Determine the [x, y] coordinate at the center of the cell enclosing the given text.  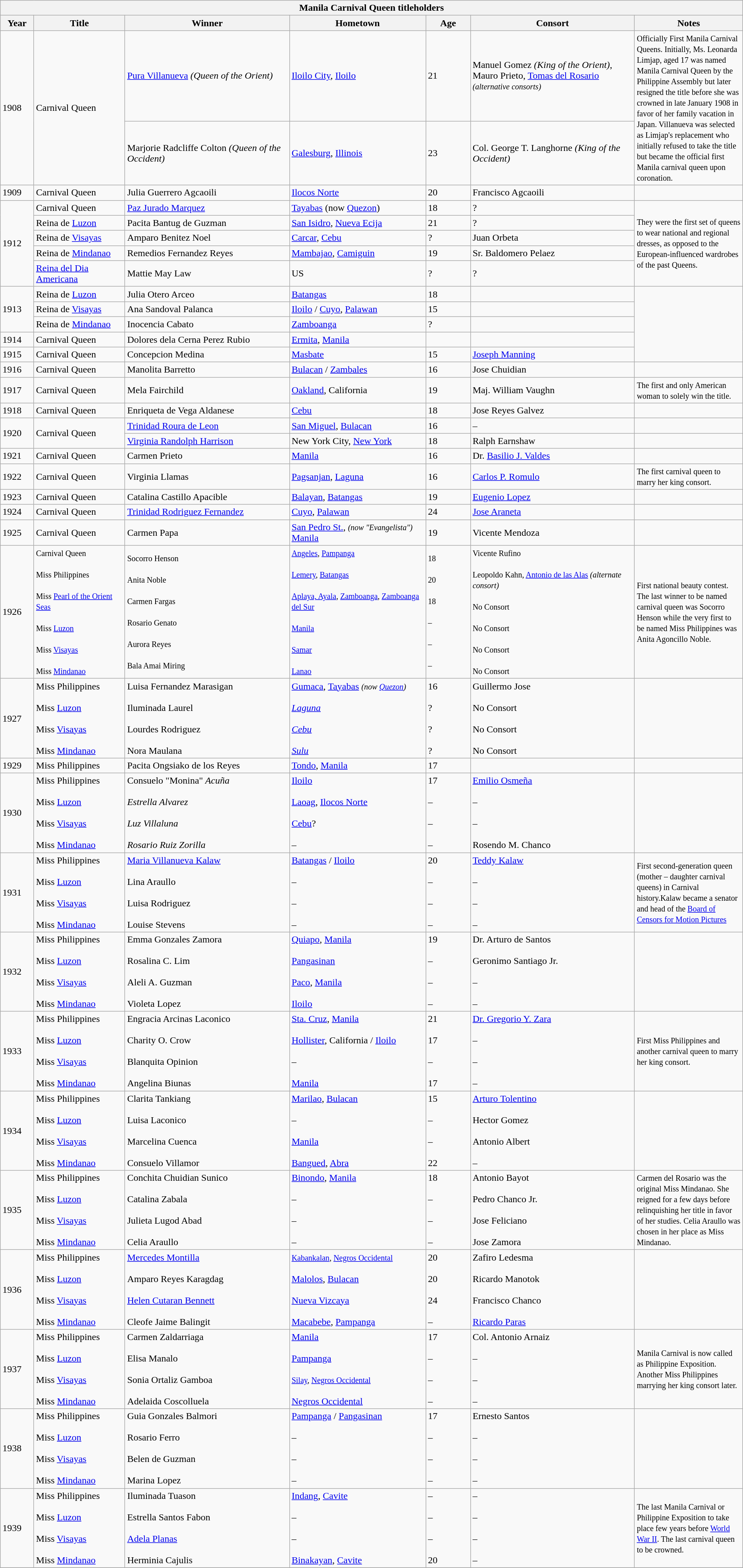
Arturo Tolentino Hector Gomez Antonio Albert – [552, 1131]
Engracia Arcinas Laconico Charity O. Crow Blanquita Opinion Angelina Biunas [207, 1051]
New York City, New York [358, 441]
21 17 – 17 [448, 1051]
First Miss Philippines and another carnival queen to marry her king consort. [689, 1051]
1938 [17, 1448]
Consort [552, 23]
Julia Guerrero Agcaoili [207, 193]
Ernesto Santos – – – [552, 1448]
Virginia Llamas [207, 477]
Pacita Ongsiako de los Reyes [207, 765]
– [552, 426]
1931 [17, 892]
1916 [17, 370]
Notes [689, 23]
Dr. Basilio J. Valdes [552, 456]
1912 [17, 243]
1915 [17, 355]
1908 [17, 108]
Pampanga / Pangasinan – – – [358, 1448]
Title [79, 23]
Carmen Zaldarriaga Elisa Manalo Sonia Ortaliz Gamboa Adelaida Coscolluela [207, 1369]
1929 [17, 765]
US [358, 273]
Manuel Gomez (King of the Orient), Mauro Prieto, Tomas del Rosario (alternative consorts) [552, 76]
Indang, Cavite – – Binakayan, Cavite [358, 1528]
1936 [17, 1290]
1924 [17, 512]
Joseph Manning [552, 355]
1923 [17, 497]
1935 [17, 1210]
Iloilo Laoag, Ilocos Norte Cebu? – [358, 813]
Batangas / Iloilo – – – [358, 892]
1920 [17, 433]
Miss Philippines [79, 765]
Mela Fairchild [207, 390]
16 ? ? ? [448, 718]
Catalina Castillo Apacible [207, 497]
Sr. Baldomero Pelaez [552, 253]
1921 [17, 456]
19 – – – [448, 972]
Batangas [358, 294]
Pura Villanueva (Queen of the Orient) [207, 76]
Dr. Arturo de Santos Geronimo Santiago Jr. – – [552, 972]
San Pedro St., (now "Evangelista") Manila [358, 532]
Gumaca, Tayabas (now Quezon) Laguna Cebu Sulu [358, 718]
Iloilo / Cuyo, Palawan [358, 309]
15 – – 22 [448, 1131]
Carnival Queen Miss Philippines Miss Pearl of the Orient Seas Miss Luzon Miss Visayas Miss Mindanao [79, 612]
Marjorie Radcliffe Colton (Queen of the Occident) [207, 153]
The first carnival queen to marry her king consort. [689, 477]
Dr. Gregorio Y. Zara – – – [552, 1051]
Tayabas (now Quezon) [358, 208]
– – – – [552, 1528]
Carmen Papa [207, 532]
Zafiro Ledesma Ricardo Manotok Francisco Chanco Ricardo Paras [552, 1290]
Enriqueta de Vega Aldanese [207, 411]
Masbate [358, 355]
Hometown [358, 23]
Inocencia Cabato [207, 324]
Maria Villanueva Kalaw Lina Araullo Luisa Rodriguez Louise Stevens [207, 892]
Mercedes Montilla Amparo Reyes Karagdag Helen Cutaran Bennett Cleofe Jaime Balingit [207, 1290]
Year [17, 23]
Jose Reyes Galvez [552, 411]
Dolores dela Cerna Perez Rubio [207, 340]
Galesburg, Illinois [358, 153]
Ralph Earnshaw [552, 441]
1918 [17, 411]
Vicente Rufino Leopoldo Kahn, Antonio de las Alas (alternate consort) No Consort No Consort No Consort No Consort [552, 612]
Binondo, Manila – – – [358, 1210]
Iloilo City, Iloilo [358, 76]
1930 [17, 813]
Amparo Benitez Noel [207, 238]
Consuelo "Monina" Acuña Estrella Alvarez Luz Villaluna Rosario Ruiz Zorilla [207, 813]
1932 [17, 972]
Carcar, Cebu [358, 238]
San Miguel, Bulacan [358, 426]
Paz Jurado Marquez [207, 208]
1914 [17, 340]
Zamboanga [358, 324]
Angeles, Pampanga Lemery, Batangas Aplaya, Ayala, Zamboanga, Zamboanga del Sur Manila Samar Lanao [358, 612]
Pagsanjan, Laguna [358, 477]
Quiapo, Manila Pangasinan Paco, Manila Iloilo [358, 972]
Julia Otero Arceo [207, 294]
Trinidad Rodriguez Fernandez [207, 512]
24 [448, 512]
Socorro Henson Anita Noble Carmen Fargas Rosario Genato Aurora Reyes Bala Amai Miring [207, 612]
Col. George T. Langhorne (King of the Occident) [552, 153]
Concepcion Medina [207, 355]
Vicente Mendoza [552, 532]
The last Manila Carnival or Philippine Exposition to take place few years before World War II. The last carnival queen to be crowned. [689, 1528]
Antonio Bayot Pedro Chanco Jr. Jose Feliciano Jose Zamora [552, 1210]
Guillermo Jose No Consort No Consort No Consort [552, 718]
Remedios Fernandez Reyes [207, 253]
Eugenio Lopez [552, 497]
Winner [207, 23]
They were the first set of queens to wear national and regional dresses, as opposed to the European-influenced wardrobes of the past Queens. [689, 243]
1939 [17, 1528]
Manila Carnival Queen titleholders [371, 8]
1926 [17, 612]
– – – 20 [448, 1528]
1933 [17, 1051]
Manila Carnival is now called as Philippine Exposition. Another Miss Philippines marrying her king consort later. [689, 1369]
San Isidro, Nueva Ecija [358, 223]
1925 [17, 532]
Luisa Fernandez Marasigan Iluminada Laurel Lourdes Rodriguez Nora Maulana [207, 718]
1909 [17, 193]
Jose Chuidian [552, 370]
18 20 18 – – – [448, 612]
17 [448, 765]
Emma Gonzales Zamora Rosalina C. Lim Aleli A. Guzman Violeta Lopez [207, 972]
Bulacan / Zambales [358, 370]
1937 [17, 1369]
Tondo, Manila [358, 765]
Marilao, Bulacan – Manila Bangued, Abra [358, 1131]
Carlos P. Romulo [552, 477]
Manolita Barretto [207, 370]
Maj. William Vaughn [552, 390]
Jose Araneta [552, 512]
Ana Sandoval Palanca [207, 309]
Col. Antonio Arnaiz – – – [552, 1369]
20 20 24 – [448, 1290]
Emilio Osmeña – – Rosendo M. Chanco [552, 813]
1934 [17, 1131]
Mattie May Law [207, 273]
1917 [17, 390]
Cuyo, Palawan [358, 512]
Age [448, 23]
Kabankalan, Negros Occidental Malolos, Bulacan Nueva Vizcaya Macabebe, Pampanga [358, 1290]
Pacita Bantug de Guzman [207, 223]
Teddy Kalaw – – – [552, 892]
18 – – – [448, 1210]
Manila Pampanga Silay, Negros Occidental Negros Occidental [358, 1369]
20 [448, 193]
Carmen Prieto [207, 456]
Guia Gonzales Balmori Rosario Ferro Belen de Guzman Marina Lopez [207, 1448]
The first and only American woman to solely win the title. [689, 390]
Cebu [358, 411]
1927 [17, 718]
Ilocos Norte [358, 193]
Trinidad Roura de Leon [207, 426]
Juan Orbeta [552, 238]
23 [448, 153]
Francisco Agcaoili [552, 193]
Virginia Randolph Harrison [207, 441]
Iluminada Tuason Estrella Santos Fabon Adela Planas Herminia Cajulis [207, 1528]
20 – – – [448, 892]
Conchita Chuidian Sunico Catalina Zabala Julieta Lugod Abad Celia Araullo [207, 1210]
Ermita, Manila [358, 340]
Reina del Dia Americana [79, 273]
Mambajao, Camiguin [358, 253]
1922 [17, 477]
Oakland, California [358, 390]
Manila [358, 456]
Clarita Tankiang Luisa Laconico Marcelina Cuenca Consuelo Villamor [207, 1131]
1913 [17, 309]
Balayan, Batangas [358, 497]
Sta. Cruz, Manila Hollister, California / Iloilo – Manila [358, 1051]
